Locate the cell with the specified text and output its [X, Y] center coordinate. 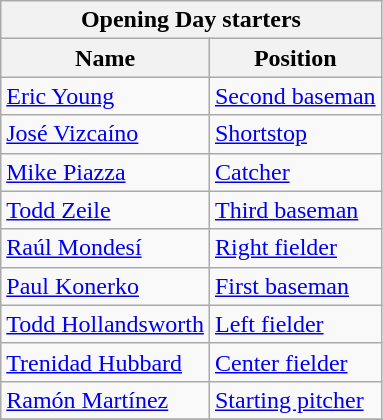
Position [295, 58]
Paul Konerko [106, 286]
First baseman [295, 286]
Name [106, 58]
Mike Piazza [106, 172]
Catcher [295, 172]
José Vizcaíno [106, 134]
Todd Hollandsworth [106, 324]
Third baseman [295, 210]
Right fielder [295, 248]
Todd Zeile [106, 210]
Trenidad Hubbard [106, 362]
Shortstop [295, 134]
Center fielder [295, 362]
Eric Young [106, 96]
Starting pitcher [295, 400]
Second baseman [295, 96]
Raúl Mondesí [106, 248]
Ramón Martínez [106, 400]
Left fielder [295, 324]
Opening Day starters [191, 20]
